Locate the cell with the specified text and output its [x, y] center coordinate. 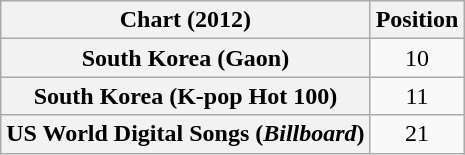
US World Digital Songs (Billboard) [186, 134]
Chart (2012) [186, 20]
Position [417, 20]
10 [417, 58]
21 [417, 134]
South Korea (Gaon) [186, 58]
South Korea (K-pop Hot 100) [186, 96]
11 [417, 96]
